Scan for the cell matching the given text and deliver its [x, y] coordinate at center. 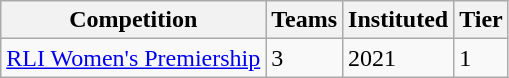
Competition [134, 20]
2021 [398, 58]
3 [304, 58]
RLI Women's Premiership [134, 58]
1 [482, 58]
Teams [304, 20]
Tier [482, 20]
Instituted [398, 20]
